For the text-containing cell, return its midpoint in (x, y) coordinate format. 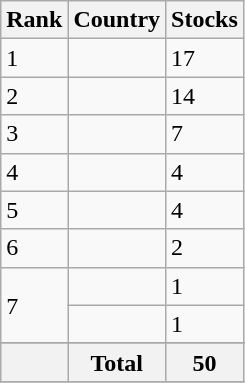
14 (205, 96)
Stocks (205, 20)
Rank (34, 20)
Total (117, 362)
5 (34, 210)
17 (205, 58)
6 (34, 248)
50 (205, 362)
3 (34, 134)
Country (117, 20)
